For the text-containing cell, return its midpoint in (X, Y) coordinate format. 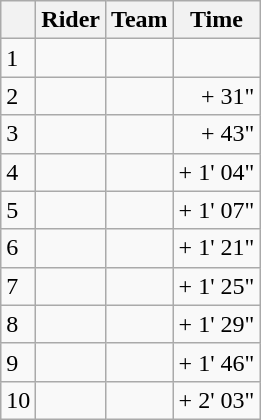
7 (18, 286)
Team (140, 20)
+ 1' 46" (216, 362)
6 (18, 248)
+ 1' 29" (216, 324)
Time (216, 20)
+ 1' 04" (216, 172)
+ 2' 03" (216, 400)
2 (18, 96)
+ 43" (216, 134)
+ 1' 25" (216, 286)
+ 1' 21" (216, 248)
4 (18, 172)
3 (18, 134)
10 (18, 400)
1 (18, 58)
+ 31" (216, 96)
9 (18, 362)
5 (18, 210)
+ 1' 07" (216, 210)
Rider (71, 20)
8 (18, 324)
